Pinpoint the cell where the given text exists, returning its (X, Y) midpoint coordinate. 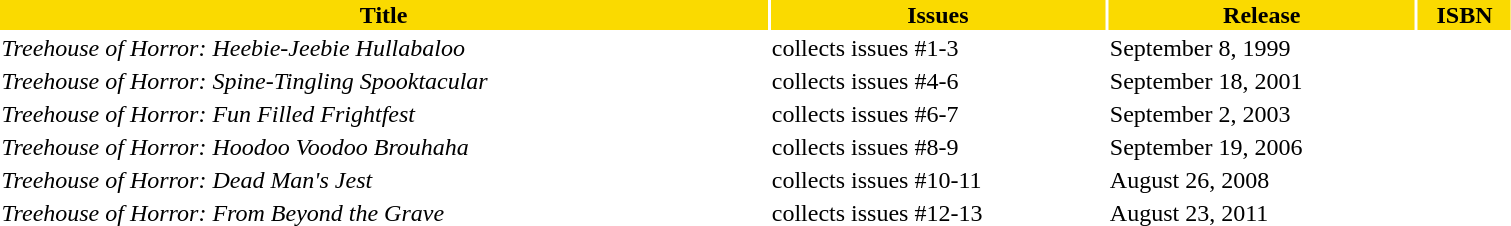
September 18, 2001 (1262, 81)
ISBN (1464, 15)
collects issues #4-6 (938, 81)
Title (384, 15)
collects issues #10-11 (938, 180)
collects issues #1-3 (938, 48)
September 19, 2006 (1262, 147)
Issues (938, 15)
Treehouse of Horror: Hoodoo Voodoo Brouhaha (384, 147)
Release (1262, 15)
Treehouse of Horror: Heebie-Jeebie Hullabaloo (384, 48)
Treehouse of Horror: Spine-Tingling Spooktacular (384, 81)
Treehouse of Horror: Dead Man's Jest (384, 180)
collects issues #6-7 (938, 114)
August 26, 2008 (1262, 180)
September 2, 2003 (1262, 114)
collects issues #8-9 (938, 147)
Treehouse of Horror: Fun Filled Frightfest (384, 114)
September 8, 1999 (1262, 48)
